For the text-containing cell, return its midpoint in (x, y) coordinate format. 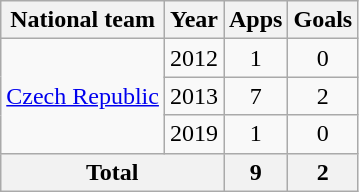
National team (83, 20)
7 (256, 96)
2012 (194, 58)
Total (112, 172)
9 (256, 172)
Goals (323, 20)
2013 (194, 96)
Czech Republic (83, 96)
2019 (194, 134)
Year (194, 20)
Apps (256, 20)
